Extract the [x, y] coordinate from the center of the cell holding the provided text.  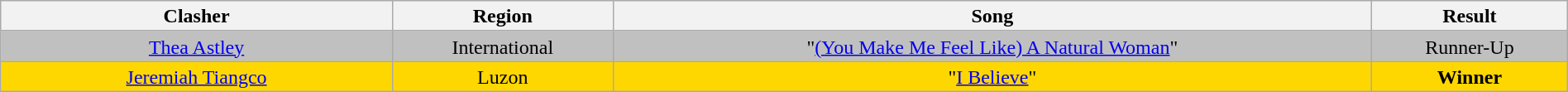
Winner [1470, 76]
Region [503, 17]
Result [1470, 17]
Jeremiah Tiangco [197, 76]
Runner-Up [1470, 46]
Clasher [197, 17]
Luzon [503, 76]
International [503, 46]
"I Believe" [992, 76]
Song [992, 17]
"(You Make Me Feel Like) A Natural Woman" [992, 46]
Thea Astley [197, 46]
